Scan for the cell matching the given text and deliver its [x, y] coordinate at center. 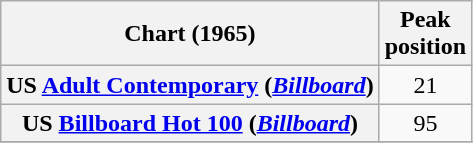
Chart (1965) [190, 34]
US Billboard Hot 100 (Billboard) [190, 123]
95 [425, 123]
Peakposition [425, 34]
US Adult Contemporary (Billboard) [190, 85]
21 [425, 85]
